Extract the [X, Y] coordinate from the center of the cell holding the provided text.  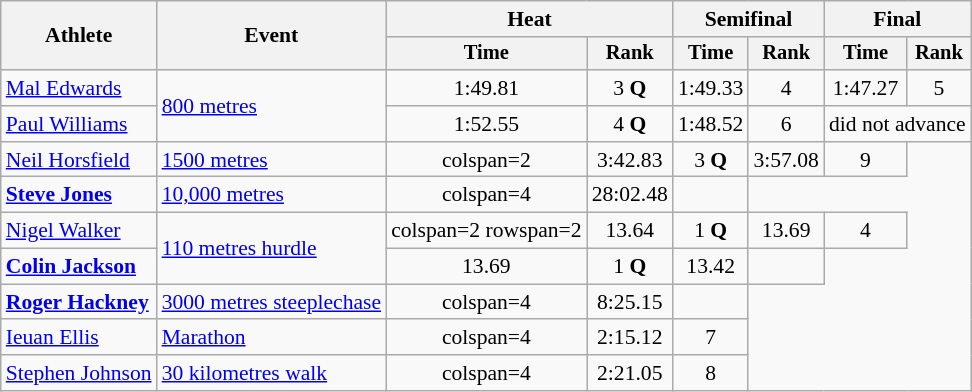
1:47.27 [866, 88]
Colin Jackson [79, 267]
Athlete [79, 36]
800 metres [272, 106]
1500 metres [272, 160]
1:48.52 [710, 124]
Semifinal [748, 19]
13.64 [630, 231]
did not advance [898, 124]
Paul Williams [79, 124]
8 [710, 373]
Neil Horsfield [79, 160]
Heat [530, 19]
7 [710, 338]
5 [939, 88]
30 kilometres walk [272, 373]
13.42 [710, 267]
1:49.33 [710, 88]
3:57.08 [786, 160]
10,000 metres [272, 195]
Mal Edwards [79, 88]
2:15.12 [630, 338]
Final [898, 19]
Ieuan Ellis [79, 338]
3:42.83 [630, 160]
28:02.48 [630, 195]
6 [786, 124]
Event [272, 36]
Steve Jones [79, 195]
Stephen Johnson [79, 373]
Marathon [272, 338]
8:25.15 [630, 302]
110 metres hurdle [272, 248]
9 [866, 160]
3000 metres steeplechase [272, 302]
1:49.81 [486, 88]
2:21.05 [630, 373]
4 Q [630, 124]
1:52.55 [486, 124]
Nigel Walker [79, 231]
colspan=2 rowspan=2 [486, 231]
colspan=2 [486, 160]
Roger Hackney [79, 302]
